From the cell containing the given text, extract its center point as (X, Y) coordinate. 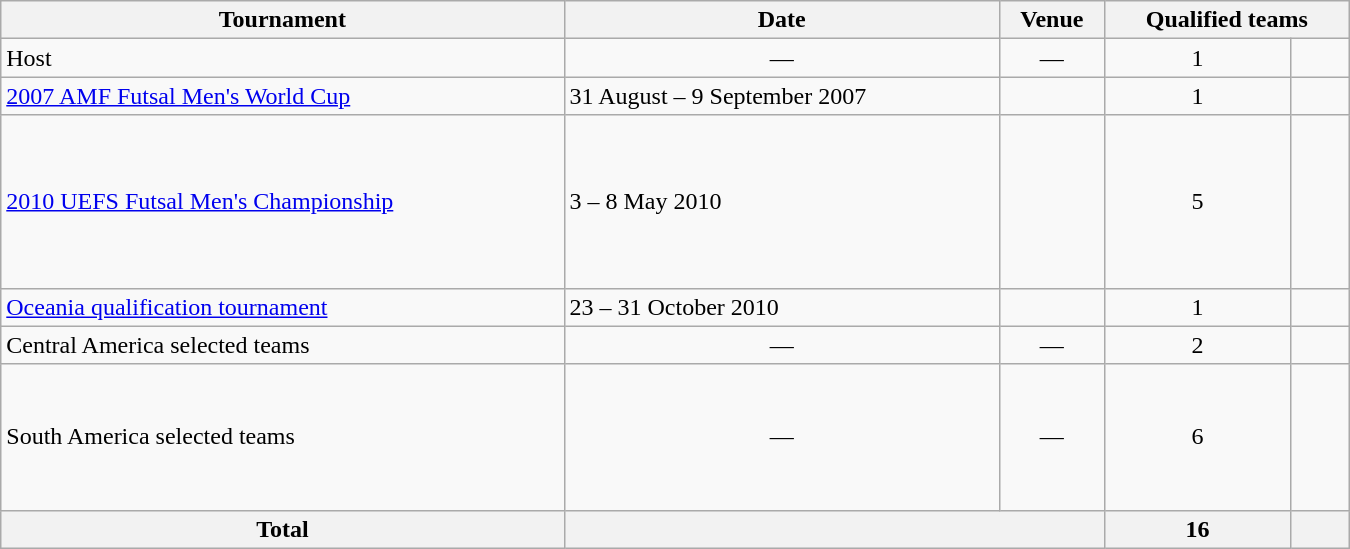
2010 UEFS Futsal Men's Championship (282, 202)
Qualified teams (1226, 20)
Total (282, 529)
Venue (1052, 20)
Central America selected teams (282, 345)
2007 AMF Futsal Men's World Cup (282, 96)
31 August – 9 September 2007 (782, 96)
South America selected teams (282, 437)
23 – 31 October 2010 (782, 307)
5 (1197, 202)
Oceania qualification tournament (282, 307)
Date (782, 20)
Host (282, 58)
16 (1197, 529)
2 (1197, 345)
6 (1197, 437)
Tournament (282, 20)
3 – 8 May 2010 (782, 202)
